Return the [x, y] coordinate for the center point of the cell that contains the specified text.  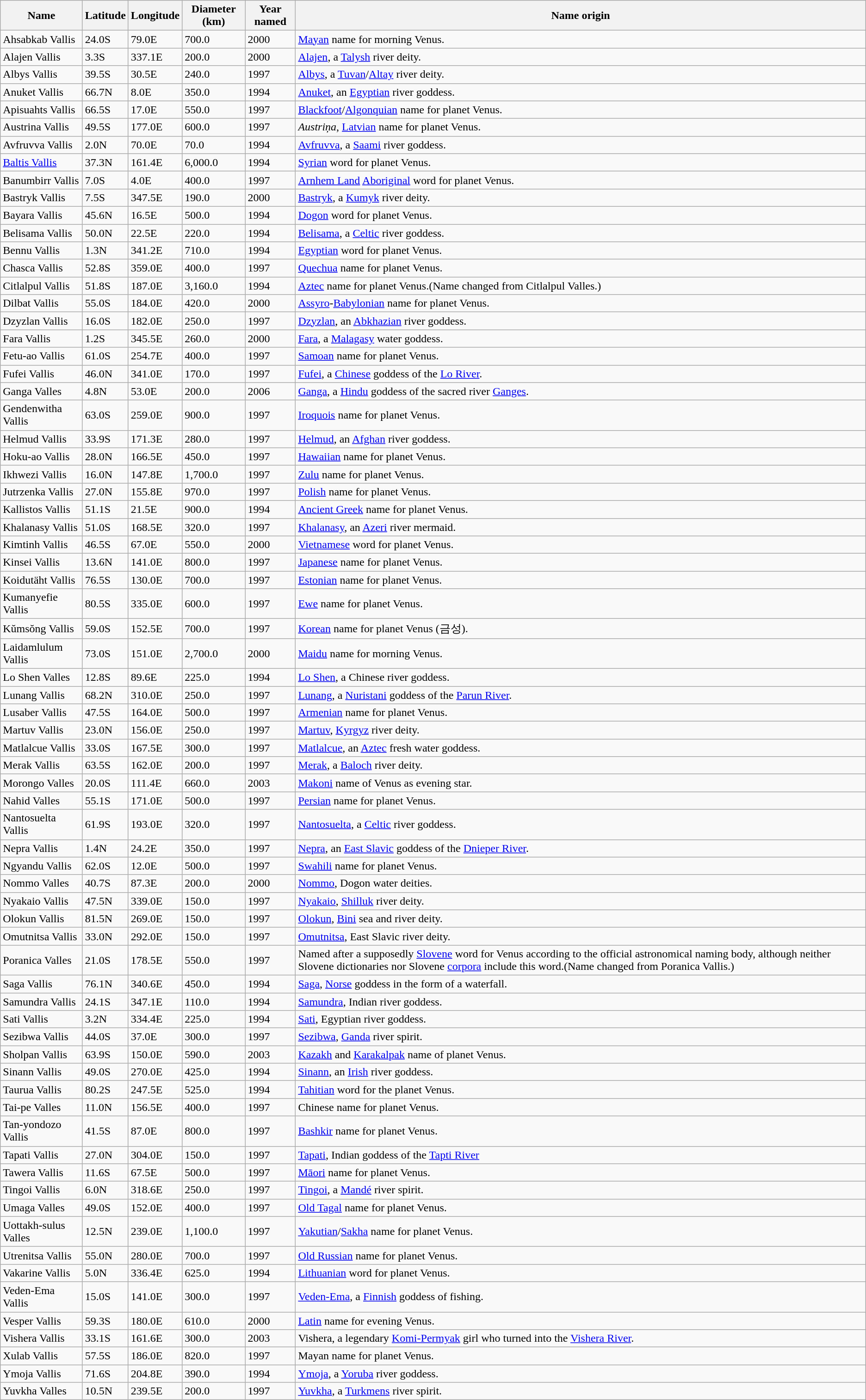
Lunang Vallis [42, 695]
44.0S [105, 1037]
45.6N [105, 215]
590.0 [214, 1055]
Avfruvva Vallis [42, 145]
270.0E [155, 1072]
Tahitian word for the planet Venus. [581, 1090]
Nommo Valles [42, 883]
50.0N [105, 233]
Persian name for planet Venus. [581, 801]
166.5E [155, 456]
167.5E [155, 748]
247.5E [155, 1090]
341.0E [155, 374]
Saga, Norse goddess in the form of a waterfall. [581, 984]
269.0E [155, 919]
59.3S [105, 1320]
24.0S [105, 39]
Tan-yondozo Vallis [42, 1131]
193.0E [155, 824]
Gendenwitha Vallis [42, 415]
Koidutäht Vallis [42, 580]
Omutnitsa, East Slavic river deity. [581, 936]
87.0E [155, 1131]
420.0 [214, 303]
33.9S [105, 439]
Quechua name for planet Venus. [581, 268]
Xulab Vallis [42, 1356]
Apisuahts Vallis [42, 110]
254.7E [155, 356]
12.8S [105, 677]
16.0N [105, 474]
335.0E [155, 604]
180.0E [155, 1320]
Chinese name for planet Venus. [581, 1107]
Kŭmsŏng Vallis [42, 629]
33.0S [105, 748]
59.0S [105, 629]
Austriņa, Latvian name for planet Venus. [581, 127]
11.0N [105, 1107]
Syrian word for planet Venus. [581, 162]
292.0E [155, 936]
30.5E [155, 74]
22.5E [155, 233]
Belisama Vallis [42, 233]
51.1S [105, 509]
61.9S [105, 824]
Kazakh and Karakalpak name of planet Venus. [581, 1055]
Arnhem Land Aboriginal word for planet Venus. [581, 180]
6.0N [105, 1190]
Austrina Vallis [42, 127]
3.3S [105, 57]
24.2E [155, 848]
Tapati Vallis [42, 1155]
Dogon word for planet Venus. [581, 215]
7.5S [105, 197]
820.0 [214, 1356]
178.5E [155, 960]
Old Tagal name for planet Venus. [581, 1208]
66.5S [105, 110]
Makoni name of Venus as evening star. [581, 783]
57.5S [105, 1356]
Morongo Valles [42, 783]
Bastryk, a Kumyk river deity. [581, 197]
239.5E [155, 1391]
Blackfoot/Algonquian name for planet Venus. [581, 110]
71.6S [105, 1374]
Alajen Vallis [42, 57]
47.5N [105, 901]
Assyro-Babylonian name for planet Venus. [581, 303]
Nyakaio Vallis [42, 901]
168.5E [155, 527]
33.0N [105, 936]
164.0E [155, 713]
89.6E [155, 677]
63.9S [105, 1055]
610.0 [214, 1320]
Anuket, an Egyptian river goddess. [581, 92]
Veden-Ema, a Finnish goddess of fishing. [581, 1297]
20.0S [105, 783]
62.0S [105, 866]
Taurua Vallis [42, 1090]
220.0 [214, 233]
Martuv Vallis [42, 730]
Dzyzlan Vallis [42, 321]
Ancient Greek name for planet Venus. [581, 509]
Helmud Vallis [42, 439]
Samundra, Indian river goddess. [581, 1001]
Armenian name for planet Venus. [581, 713]
156.5E [155, 1107]
Olokun, Bini sea and river deity. [581, 919]
Saga Vallis [42, 984]
49.5S [105, 127]
76.5S [105, 580]
Alajen, a Talysh river deity. [581, 57]
46.5S [105, 545]
190.0 [214, 197]
425.0 [214, 1072]
Name origin [581, 16]
Citlalpul Vallis [42, 286]
390.0 [214, 1374]
Tawera Vallis [42, 1172]
Anuket Vallis [42, 92]
Ymoja, a Yoruba river goddess. [581, 1374]
10.5N [105, 1391]
Mayan name for morning Venus. [581, 39]
68.2N [105, 695]
Matlalcue Vallis [42, 748]
240.0 [214, 74]
Estonian name for planet Venus. [581, 580]
Aztec name for planet Venus.(Name changed from Citlalpul Valles.) [581, 286]
Fetu-ao Vallis [42, 356]
340.6E [155, 984]
73.0S [105, 653]
55.1S [105, 801]
Egyptian word for planet Venus. [581, 251]
280.0 [214, 439]
Uottakh-sulus Valles [42, 1231]
161.4E [155, 162]
Longitude [155, 16]
Umaga Valles [42, 1208]
11.6S [105, 1172]
15.0S [105, 1297]
347.5E [155, 197]
182.0E [155, 321]
Ganga, a Hindu goddess of the sacred river Ganges. [581, 391]
Sati, Egyptian river goddess. [581, 1019]
16.5E [155, 215]
336.4E [155, 1273]
12.0E [155, 866]
Zulu name for planet Venus. [581, 474]
259.0E [155, 415]
Korean name for planet Venus (금성). [581, 629]
80.5S [105, 604]
304.0E [155, 1155]
187.0E [155, 286]
Nepra, an East Slavic goddess of the Dnieper River. [581, 848]
Tingoi, a Mandé river spirit. [581, 1190]
625.0 [214, 1273]
81.5N [105, 919]
Bastryk Vallis [42, 197]
Khalanasy, an Azeri river mermaid. [581, 527]
155.8E [155, 492]
Laidamlulum Vallis [42, 653]
Utrenitsa Vallis [42, 1255]
Māori name for planet Venus. [581, 1172]
710.0 [214, 251]
12.5N [105, 1231]
Banumbirr Vallis [42, 180]
Lithuanian word for planet Venus. [581, 1273]
Latitude [105, 16]
Year named [270, 16]
Hoku-ao Vallis [42, 456]
5.0N [105, 1273]
23.0N [105, 730]
Tai-pe Valles [42, 1107]
61.0S [105, 356]
Ewe name for planet Venus. [581, 604]
152.0E [155, 1208]
Latin name for evening Venus. [581, 1320]
Lusaber Vallis [42, 713]
Japanese name for planet Venus. [581, 562]
Yakutian/Sakha name for planet Venus. [581, 1231]
339.0E [155, 901]
Ikhwezi Vallis [42, 474]
130.0E [155, 580]
Diameter (km) [214, 16]
310.0E [155, 695]
3,160.0 [214, 286]
70.0 [214, 145]
Bayara Vallis [42, 215]
204.8E [155, 1374]
Tingoi Vallis [42, 1190]
Fufei Vallis [42, 374]
239.0E [155, 1231]
347.1E [155, 1001]
3.2N [105, 1019]
260.0 [214, 339]
Old Russian name for planet Venus. [581, 1255]
Vishera Vallis [42, 1338]
Sati Vallis [42, 1019]
41.5S [105, 1131]
2,700.0 [214, 653]
Veden-Ema Vallis [42, 1297]
Sinann, an Irish river goddess. [581, 1072]
Kinsei Vallis [42, 562]
660.0 [214, 783]
Lunang, a Nuristani goddess of the Parun River. [581, 695]
21.5E [155, 509]
1,100.0 [214, 1231]
Chasca Vallis [42, 268]
70.0E [155, 145]
28.0N [105, 456]
Omutnitsa Vallis [42, 936]
Yuvkha Valles [42, 1391]
52.8S [105, 268]
Bennu Vallis [42, 251]
8.0E [155, 92]
53.0E [155, 391]
40.7S [105, 883]
Mayan name for planet Venus. [581, 1356]
Nantosuelta Vallis [42, 824]
37.0E [155, 1037]
1.3N [105, 251]
162.0E [155, 765]
Vishera, a legendary Komi-Permyak girl who turned into the Vishera River. [581, 1338]
Fufei, a Chinese goddess of the Lo River. [581, 374]
184.0E [155, 303]
Hawaiian name for planet Venus. [581, 456]
67.0E [155, 545]
Belisama, a Celtic river goddess. [581, 233]
47.5S [105, 713]
63.5S [105, 765]
Fara Vallis [42, 339]
Dzyzlan, an Abkhazian river goddess. [581, 321]
345.5E [155, 339]
Baltis Vallis [42, 162]
161.6E [155, 1338]
17.0E [155, 110]
Sinann Vallis [42, 1072]
Iroquois name for planet Venus. [581, 415]
Albys, a Tuvan/Altay river deity. [581, 74]
4.0E [155, 180]
Vakarine Vallis [42, 1273]
39.5S [105, 74]
51.8S [105, 286]
2006 [270, 391]
525.0 [214, 1090]
Sholpan Vallis [42, 1055]
51.0S [105, 527]
63.0S [105, 415]
33.1S [105, 1338]
Ganga Valles [42, 391]
79.0E [155, 39]
Vesper Vallis [42, 1320]
Sezibwa Vallis [42, 1037]
67.5E [155, 1172]
55.0N [105, 1255]
337.1E [155, 57]
Nyakaio, Shilluk river deity. [581, 901]
Maidu name for morning Venus. [581, 653]
Vietnamese word for planet Venus. [581, 545]
151.0E [155, 653]
Khalanasy Vallis [42, 527]
171.0E [155, 801]
110.0 [214, 1001]
318.6E [155, 1190]
80.2S [105, 1090]
Jutrzenka Vallis [42, 492]
152.5E [155, 629]
Kallistos Vallis [42, 509]
21.0S [105, 960]
1.2S [105, 339]
177.0E [155, 127]
76.1N [105, 984]
Kimtinh Vallis [42, 545]
Lo Shen, a Chinese river goddess. [581, 677]
Martuv, Kyrgyz river deity. [581, 730]
Dilbat Vallis [42, 303]
Samoan name for planet Venus. [581, 356]
970.0 [214, 492]
Tapati, Indian goddess of the Tapti River [581, 1155]
280.0E [155, 1255]
186.0E [155, 1356]
13.6N [105, 562]
147.8E [155, 474]
Nahid Valles [42, 801]
Matlalcue, an Aztec fresh water goddess. [581, 748]
Yuvkha, a Turkmens river spirit. [581, 1391]
37.3N [105, 162]
7.0S [105, 180]
66.7N [105, 92]
Olokun Vallis [42, 919]
111.4E [155, 783]
1.4N [105, 848]
Bashkir name for planet Venus. [581, 1131]
1,700.0 [214, 474]
Albys Vallis [42, 74]
Ngyandu Vallis [42, 866]
55.0S [105, 303]
Merak Vallis [42, 765]
16.0S [105, 321]
Kumanyefie Vallis [42, 604]
Samundra Vallis [42, 1001]
Swahili name for planet Venus. [581, 866]
171.3E [155, 439]
334.4E [155, 1019]
Lo Shen Valles [42, 677]
24.1S [105, 1001]
Helmud, an Afghan river goddess. [581, 439]
359.0E [155, 268]
Nepra Vallis [42, 848]
Name [42, 16]
Ymoja Vallis [42, 1374]
Polish name for planet Venus. [581, 492]
87.3E [155, 883]
Merak, a Baloch river deity. [581, 765]
4.8N [105, 391]
Nommo, Dogon water deities. [581, 883]
Sezibwa, Ganda river spirit. [581, 1037]
46.0N [105, 374]
Avfruvva, a Saami river goddess. [581, 145]
341.2E [155, 251]
Nantosuelta, a Celtic river goddess. [581, 824]
2.0N [105, 145]
Fara, a Malagasy water goddess. [581, 339]
Poranica Valles [42, 960]
150.0E [155, 1055]
156.0E [155, 730]
170.0 [214, 374]
6,000.0 [214, 162]
Ahsabkab Vallis [42, 39]
